Identify which cell holds the provided text, then report its [X, Y] central coordinate. 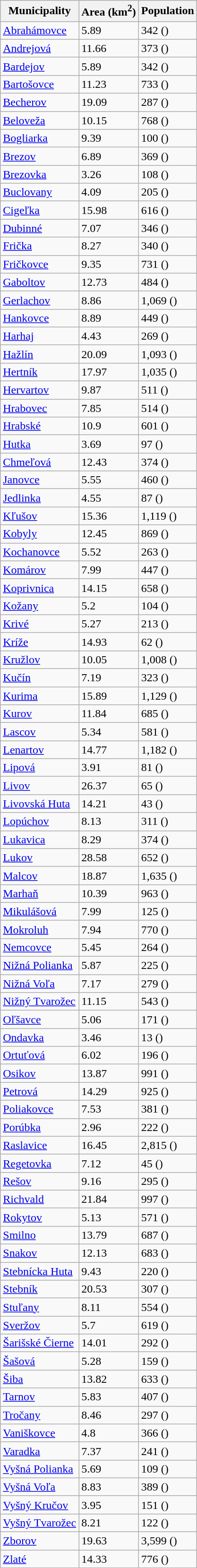
125 () [167, 911]
311 () [167, 822]
264 () [167, 947]
407 () [167, 1397]
14.33 [109, 1559]
369 () [167, 156]
13.87 [109, 1073]
21.84 [109, 1199]
4.43 [109, 336]
685 () [167, 714]
7.07 [109, 228]
213 () [167, 624]
687 () [167, 1235]
768 () [167, 120]
9.16 [109, 1181]
Andrejová [40, 48]
571 () [167, 1217]
Mikulášová [40, 911]
12.13 [109, 1253]
Janovce [40, 480]
Population [167, 11]
11.84 [109, 714]
Komárov [40, 570]
2,815 () [167, 1145]
323 () [167, 678]
Porúbka [40, 1127]
307 () [167, 1289]
Fričkovce [40, 264]
Krivé [40, 624]
14.93 [109, 642]
100 () [167, 138]
Kobyly [40, 534]
9.39 [109, 138]
1,182 () [167, 750]
Livov [40, 786]
65 () [167, 786]
Regetovka [40, 1163]
8.86 [109, 300]
3.26 [109, 174]
15.98 [109, 210]
292 () [167, 1343]
10.15 [109, 120]
4.8 [109, 1433]
104 () [167, 606]
13 () [167, 1037]
Šašová [40, 1361]
7.85 [109, 408]
Stebník [40, 1289]
484 () [167, 282]
108 () [167, 174]
447 () [167, 570]
Hrabské [40, 426]
Vyšný Kručov [40, 1505]
205 () [167, 192]
963 () [167, 893]
997 () [167, 1199]
Mokroluh [40, 929]
11.15 [109, 1002]
28.58 [109, 857]
109 () [167, 1469]
13.82 [109, 1379]
12.73 [109, 282]
731 () [167, 264]
346 () [167, 228]
7.53 [109, 1109]
16.45 [109, 1145]
3.69 [109, 444]
Area (km2) [109, 11]
Smilno [40, 1235]
Cigeľka [40, 210]
14.77 [109, 750]
5.2 [109, 606]
Poliakovce [40, 1109]
Lipová [40, 768]
770 () [167, 929]
Stebnícka Huta [40, 1271]
Šiba [40, 1379]
26.37 [109, 786]
8.89 [109, 318]
Bartošovce [40, 84]
45 () [167, 1163]
581 () [167, 732]
Oľšavce [40, 1020]
225 () [167, 966]
1,119 () [167, 516]
869 () [167, 534]
1,069 () [167, 300]
Kochanovce [40, 552]
5.28 [109, 1361]
Ondavka [40, 1037]
514 () [167, 408]
Rešov [40, 1181]
340 () [167, 246]
Brezov [40, 156]
287 () [167, 103]
Kožany [40, 606]
Bogliarka [40, 138]
Zborov [40, 1541]
Zlaté [40, 1559]
Vyšná Voľa [40, 1487]
Rokytov [40, 1217]
Nižný Tvarožec [40, 1002]
7.12 [109, 1163]
269 () [167, 336]
13.79 [109, 1235]
5.27 [109, 624]
Lukavica [40, 840]
2.96 [109, 1127]
511 () [167, 390]
14.21 [109, 804]
Lenartov [40, 750]
Harhaj [40, 336]
Hankovce [40, 318]
222 () [167, 1127]
776 () [167, 1559]
991 () [167, 1073]
Hervartov [40, 390]
Sveržov [40, 1325]
449 () [167, 318]
17.97 [109, 372]
Brezovka [40, 174]
Koprivnica [40, 588]
1,635 () [167, 875]
Raslavice [40, 1145]
279 () [167, 984]
1,129 () [167, 696]
733 () [167, 84]
Nižná Voľa [40, 984]
Hrabovec [40, 408]
6.02 [109, 1055]
8.29 [109, 840]
171 () [167, 1020]
Marhaň [40, 893]
Vyšná Polianka [40, 1469]
Tarnov [40, 1397]
12.45 [109, 534]
Kučín [40, 678]
122 () [167, 1523]
241 () [167, 1451]
220 () [167, 1271]
Kurima [40, 696]
11.23 [109, 84]
151 () [167, 1505]
Kurov [40, 714]
4.55 [109, 498]
Frička [40, 246]
Richvald [40, 1199]
554 () [167, 1307]
10.39 [109, 893]
Buclovany [40, 192]
43 () [167, 804]
Gerlachov [40, 300]
Abrahámovce [40, 30]
Gaboltov [40, 282]
9.35 [109, 264]
8.21 [109, 1523]
616 () [167, 210]
683 () [167, 1253]
Chmeľová [40, 462]
9.87 [109, 390]
5.69 [109, 1469]
Varadka [40, 1451]
5.06 [109, 1020]
Bardejov [40, 66]
633 () [167, 1379]
14.29 [109, 1091]
3.91 [109, 768]
Malcov [40, 875]
20.09 [109, 354]
295 () [167, 1181]
5.55 [109, 480]
Dubinné [40, 228]
5.87 [109, 966]
366 () [167, 1433]
Vyšný Tvarožec [40, 1523]
Kľušov [40, 516]
8.83 [109, 1487]
Nemcovce [40, 947]
1,035 () [167, 372]
297 () [167, 1415]
Petrová [40, 1091]
263 () [167, 552]
5.52 [109, 552]
159 () [167, 1361]
Kríže [40, 642]
97 () [167, 444]
196 () [167, 1055]
8.13 [109, 822]
19.09 [109, 103]
4.09 [109, 192]
Hažlín [40, 354]
6.89 [109, 156]
658 () [167, 588]
3,599 () [167, 1541]
8.11 [109, 1307]
Becherov [40, 103]
Hutka [40, 444]
381 () [167, 1109]
5.83 [109, 1397]
14.01 [109, 1343]
8.46 [109, 1415]
Vaniškovce [40, 1433]
Tročany [40, 1415]
Municipality [40, 11]
Hertník [40, 372]
460 () [167, 480]
Šarišské Čierne [40, 1343]
601 () [167, 426]
Nižná Polianka [40, 966]
619 () [167, 1325]
7.37 [109, 1451]
14.15 [109, 588]
15.36 [109, 516]
19.63 [109, 1541]
5.13 [109, 1217]
Snakov [40, 1253]
1,093 () [167, 354]
10.05 [109, 660]
20.53 [109, 1289]
12.43 [109, 462]
1,008 () [167, 660]
389 () [167, 1487]
7.17 [109, 984]
87 () [167, 498]
5.45 [109, 947]
Jedlinka [40, 498]
Lukov [40, 857]
7.94 [109, 929]
Lascov [40, 732]
7.19 [109, 678]
5.7 [109, 1325]
81 () [167, 768]
10.9 [109, 426]
Osikov [40, 1073]
Ortuťová [40, 1055]
5.34 [109, 732]
62 () [167, 642]
15.89 [109, 696]
543 () [167, 1002]
Beloveža [40, 120]
11.66 [109, 48]
18.87 [109, 875]
3.46 [109, 1037]
9.43 [109, 1271]
Kružlov [40, 660]
Livovská Huta [40, 804]
925 () [167, 1091]
3.95 [109, 1505]
373 () [167, 48]
8.27 [109, 246]
652 () [167, 857]
Lopúchov [40, 822]
Stuľany [40, 1307]
